Identify which cell holds the provided text, then report its (x, y) central coordinate. 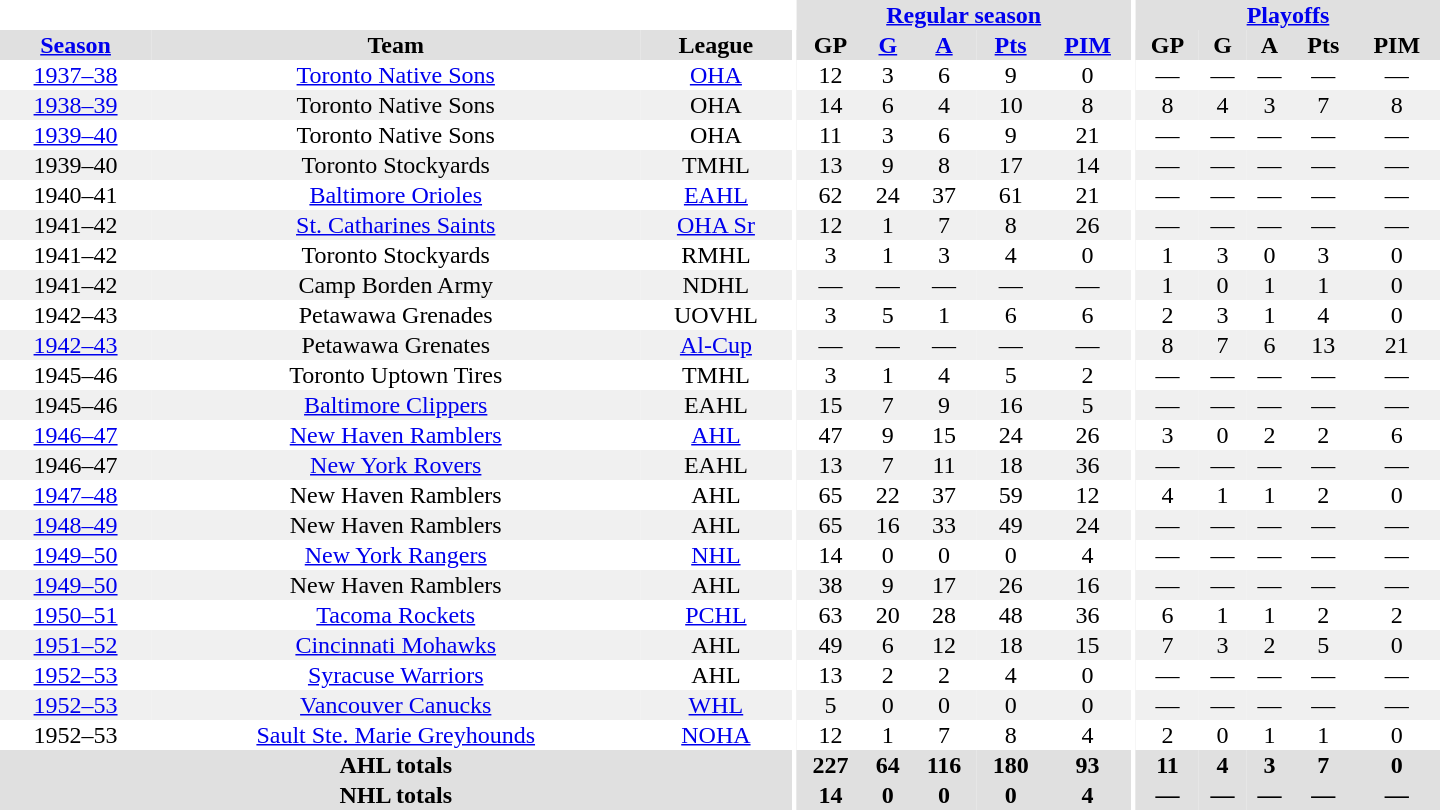
1950–51 (76, 615)
180 (1011, 765)
93 (1087, 765)
Camp Borden Army (396, 285)
Baltimore Orioles (396, 195)
PCHL (716, 615)
1937–38 (76, 75)
20 (888, 615)
New York Rovers (396, 465)
62 (831, 195)
OHA Sr (716, 225)
Al-Cup (716, 345)
1938–39 (76, 105)
10 (1011, 105)
1940–41 (76, 195)
Season (76, 45)
116 (944, 765)
227 (831, 765)
WHL (716, 705)
64 (888, 765)
UOVHL (716, 315)
59 (1011, 495)
Tacoma Rockets (396, 615)
Sault Ste. Marie Greyhounds (396, 735)
33 (944, 525)
48 (1011, 615)
NDHL (716, 285)
NHL totals (396, 795)
NOHA (716, 735)
Vancouver Canucks (396, 705)
Regular season (964, 15)
22 (888, 495)
1947–48 (76, 495)
AHL totals (396, 765)
Petawawa Grenades (396, 315)
28 (944, 615)
Cincinnati Mohawks (396, 645)
1951–52 (76, 645)
League (716, 45)
61 (1011, 195)
Playoffs (1288, 15)
St. Catharines Saints (396, 225)
47 (831, 435)
Team (396, 45)
Petawawa Grenates (396, 345)
NHL (716, 555)
RMHL (716, 255)
New York Rangers (396, 555)
63 (831, 615)
Baltimore Clippers (396, 405)
Syracuse Warriors (396, 675)
1948–49 (76, 525)
Toronto Uptown Tires (396, 375)
38 (831, 585)
